Output the (X, Y) coordinate of the center of the cell containing the given text.  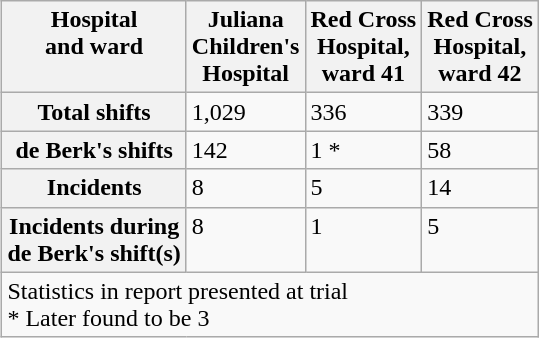
Red CrossHospital,ward 42 (480, 47)
JulianaChildren'sHospital (246, 47)
Statistics in report presented at trial* Later found to be 3 (270, 304)
Hospitaland ward (94, 47)
1 (364, 240)
339 (480, 112)
Red CrossHospital,ward 41 (364, 47)
58 (480, 150)
14 (480, 188)
de Berk's shifts (94, 150)
Total shifts (94, 112)
Incidents duringde Berk's shift(s) (94, 240)
1,029 (246, 112)
142 (246, 150)
336 (364, 112)
Incidents (94, 188)
1 * (364, 150)
